Locate the cell with the specified text and output its [x, y] center coordinate. 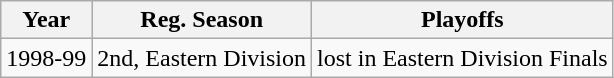
1998-99 [46, 58]
Reg. Season [202, 20]
Playoffs [463, 20]
2nd, Eastern Division [202, 58]
lost in Eastern Division Finals [463, 58]
Year [46, 20]
